From the cell containing the given text, extract its center point as [x, y] coordinate. 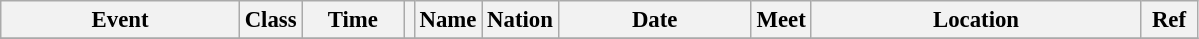
Meet [781, 20]
Event [120, 20]
Class [270, 20]
Location [976, 20]
Date [654, 20]
Name [448, 20]
Time [353, 20]
Nation [520, 20]
Ref [1169, 20]
